Return the [X, Y] coordinate for the center point of the cell that contains the specified text.  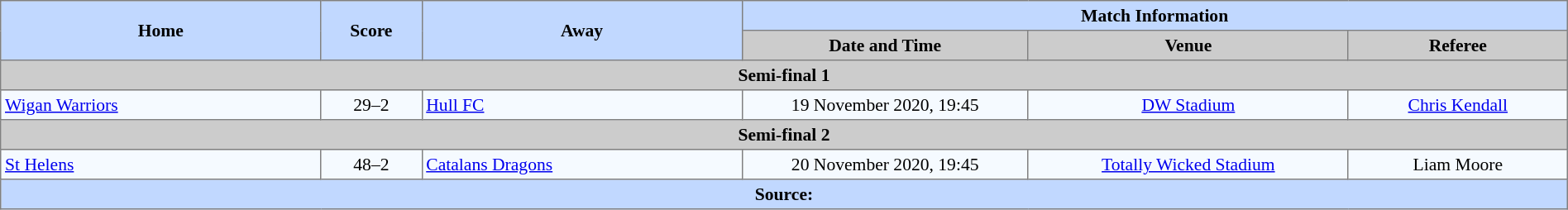
Away [582, 31]
Chris Kendall [1457, 105]
Wigan Warriors [160, 105]
Semi-final 2 [784, 135]
Referee [1457, 45]
Totally Wicked Stadium [1188, 165]
Score [371, 31]
29–2 [371, 105]
Venue [1188, 45]
Hull FC [582, 105]
Source: [784, 194]
Home [160, 31]
Liam Moore [1457, 165]
Date and Time [885, 45]
DW Stadium [1188, 105]
St Helens [160, 165]
19 November 2020, 19:45 [885, 105]
20 November 2020, 19:45 [885, 165]
48–2 [371, 165]
Semi-final 1 [784, 75]
Match Information [1154, 16]
Catalans Dragons [582, 165]
